Return the (X, Y) coordinate for the center point of the cell that contains the specified text.  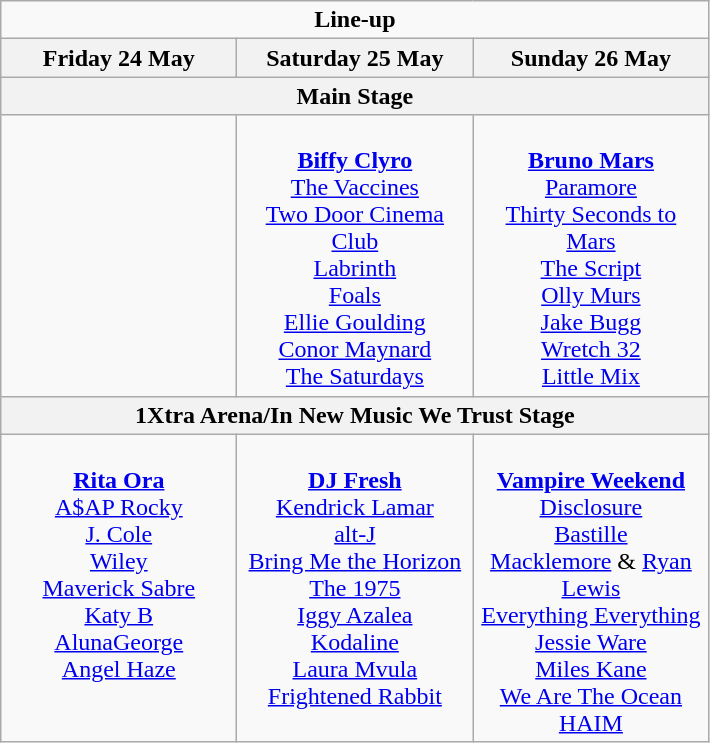
Line-up (355, 20)
1Xtra Arena/In New Music We Trust Stage (355, 415)
Friday 24 May (119, 58)
Bruno Mars Paramore Thirty Seconds to Mars The Script Olly Murs Jake Bugg Wretch 32 Little Mix (591, 256)
Sunday 26 May (591, 58)
Vampire Weekend Disclosure Bastille Macklemore & Ryan Lewis Everything Everything Jessie Ware Miles Kane We Are The Ocean HAIM (591, 588)
Main Stage (355, 96)
Saturday 25 May (355, 58)
Biffy Clyro The Vaccines Two Door Cinema Club Labrinth Foals Ellie Goulding Conor Maynard The Saturdays (355, 256)
DJ Fresh Kendrick Lamar alt-J Bring Me the Horizon The 1975 Iggy Azalea Kodaline Laura Mvula Frightened Rabbit (355, 588)
Rita Ora A$AP Rocky J. Cole Wiley Maverick Sabre Katy B AlunaGeorge Angel Haze (119, 588)
